Detect which cell encompasses the target text, then output its (x, y) center coordinate. 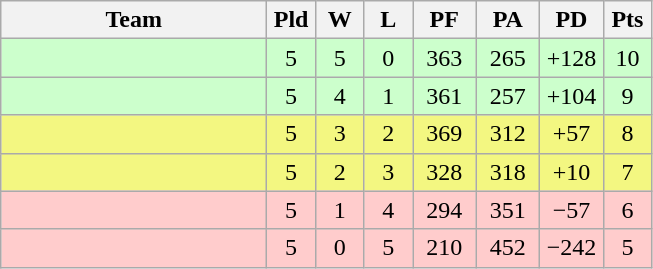
210 (444, 248)
363 (444, 58)
7 (628, 172)
Pts (628, 20)
257 (508, 96)
+104 (572, 96)
6 (628, 210)
−242 (572, 248)
312 (508, 134)
8 (628, 134)
9 (628, 96)
+10 (572, 172)
PA (508, 20)
PF (444, 20)
328 (444, 172)
265 (508, 58)
361 (444, 96)
+57 (572, 134)
Team (134, 20)
Pld (292, 20)
−57 (572, 210)
+128 (572, 58)
452 (508, 248)
369 (444, 134)
10 (628, 58)
PD (572, 20)
L (388, 20)
351 (508, 210)
W (340, 20)
294 (444, 210)
318 (508, 172)
